Capture the cell that displays the provided text and extract its (x, y) central coordinate. 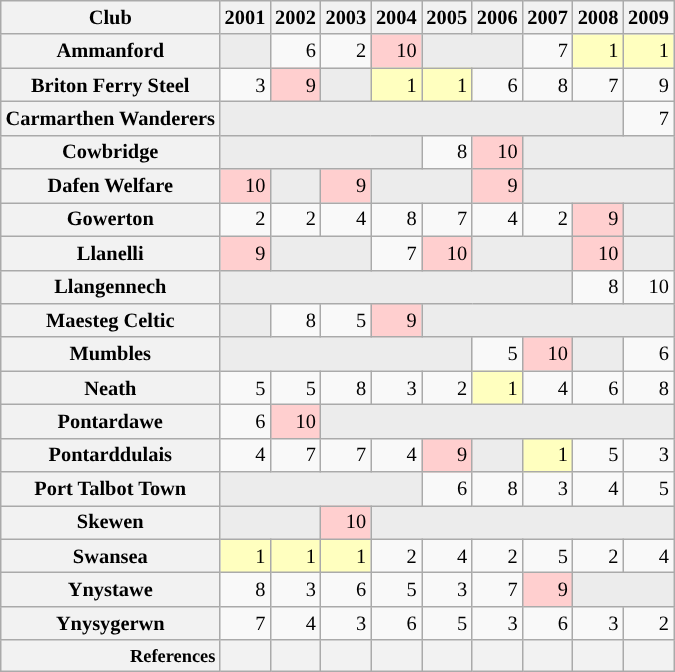
Gowerton (110, 219)
Mumbles (110, 354)
Dafen Welfare (110, 186)
Skewen (110, 522)
2005 (447, 17)
2007 (547, 17)
Pontarddulais (110, 455)
Ynysygerwn (110, 623)
2006 (497, 17)
Briton Ferry Steel (110, 85)
2003 (346, 17)
Swansea (110, 556)
Ammanford (110, 51)
Neath (110, 388)
Ynystawe (110, 589)
Cowbridge (110, 152)
2004 (396, 17)
2009 (648, 17)
Llangennech (110, 287)
Carmarthen Wanderers (110, 118)
Port Talbot Town (110, 489)
References (110, 656)
Club (110, 17)
Maesteg Celtic (110, 320)
2002 (295, 17)
Pontardawe (110, 421)
2001 (245, 17)
Llanelli (110, 253)
2008 (598, 17)
